Search for the cell housing the specified text and yield its (x, y) center coordinate. 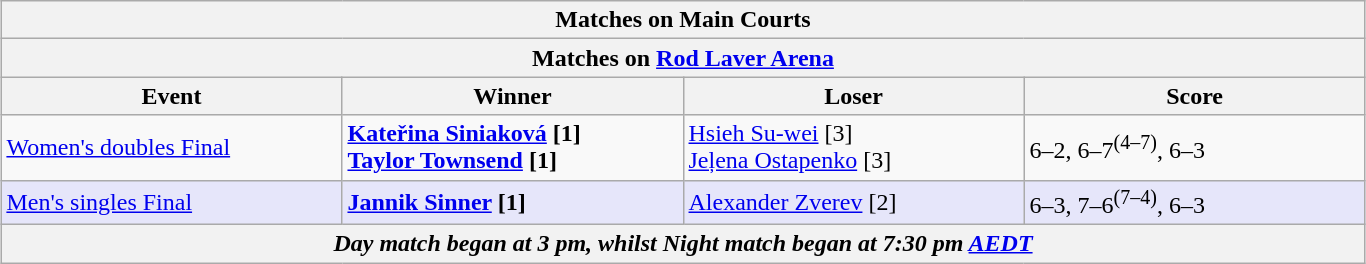
Loser (854, 96)
Women's doubles Final (172, 148)
Hsieh Su-wei [3] Jeļena Ostapenko [3] (854, 148)
Matches on Rod Laver Arena (683, 58)
6–2, 6–7(4–7), 6–3 (1194, 148)
Alexander Zverev [2] (854, 202)
Jannik Sinner [1] (512, 202)
Matches on Main Courts (683, 20)
Winner (512, 96)
Score (1194, 96)
Kateřina Siniaková [1] Taylor Townsend [1] (512, 148)
Day match began at 3 pm, whilst Night match began at 7:30 pm AEDT (683, 244)
6–3, 7–6(7–4), 6–3 (1194, 202)
Men's singles Final (172, 202)
Event (172, 96)
